From the cell containing the given text, extract its center point as [X, Y] coordinate. 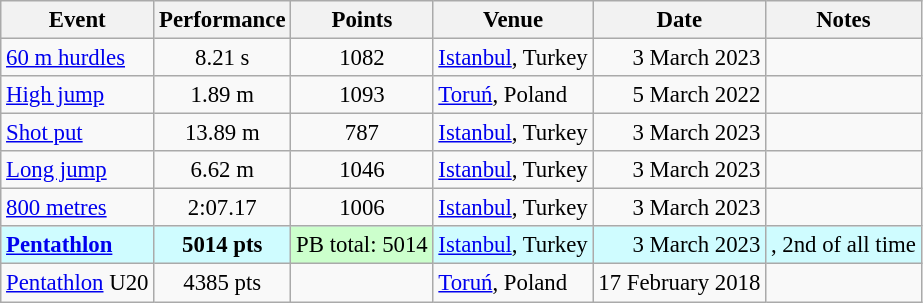
1046 [362, 170]
PB total: 5014 [362, 245]
1093 [362, 95]
1082 [362, 58]
Shot put [78, 133]
Long jump [78, 170]
High jump [78, 95]
Performance [222, 20]
787 [362, 133]
Points [362, 20]
, 2nd of all time [844, 245]
1006 [362, 208]
Event [78, 20]
5014 pts [222, 245]
60 m hurdles [78, 58]
2:07.17 [222, 208]
Pentathlon [78, 245]
8.21 s [222, 58]
5 March 2022 [680, 95]
Notes [844, 20]
1.89 m [222, 95]
4385 pts [222, 283]
17 February 2018 [680, 283]
Date [680, 20]
6.62 m [222, 170]
Pentathlon U20 [78, 283]
13.89 m [222, 133]
800 metres [78, 208]
Venue [513, 20]
